Pinpoint the cell where the given text exists, returning its (x, y) midpoint coordinate. 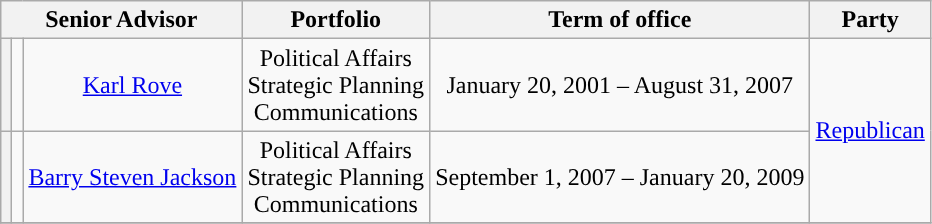
Barry Steven Jackson (132, 177)
Term of office (620, 20)
Karl Rove (132, 85)
January 20, 2001 – August 31, 2007 (620, 85)
September 1, 2007 – January 20, 2009 (620, 177)
Republican (870, 131)
Portfolio (336, 20)
Senior Advisor (122, 20)
Party (870, 20)
